Return [x, y] of the center of cell containing provided text 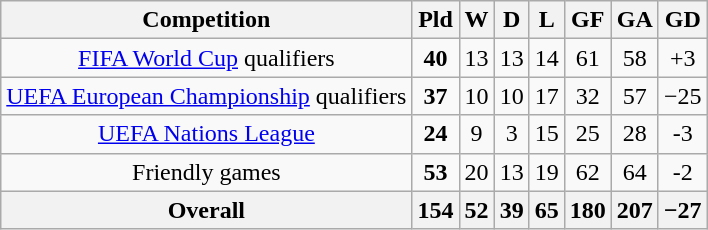
+3 [682, 58]
GF [588, 20]
UEFA Nations League [206, 134]
L [546, 20]
Overall [206, 210]
9 [476, 134]
37 [436, 96]
Friendly games [206, 172]
62 [588, 172]
-3 [682, 134]
39 [512, 210]
28 [634, 134]
154 [436, 210]
57 [634, 96]
40 [436, 58]
53 [436, 172]
19 [546, 172]
W [476, 20]
207 [634, 210]
−25 [682, 96]
Pld [436, 20]
64 [634, 172]
-2 [682, 172]
17 [546, 96]
24 [436, 134]
15 [546, 134]
61 [588, 58]
UEFA European Championship qualifiers [206, 96]
FIFA World Cup qualifiers [206, 58]
65 [546, 210]
58 [634, 58]
D [512, 20]
GA [634, 20]
Competition [206, 20]
52 [476, 210]
20 [476, 172]
−27 [682, 210]
32 [588, 96]
GD [682, 20]
3 [512, 134]
25 [588, 134]
180 [588, 210]
14 [546, 58]
